Determine the (X, Y) coordinate at the center of the cell enclosing the given text.  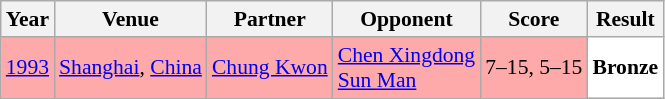
Chen Xingdong Sun Man (406, 68)
Result (625, 19)
Year (28, 19)
Score (534, 19)
Partner (270, 19)
7–15, 5–15 (534, 68)
1993 (28, 68)
Venue (130, 19)
Opponent (406, 19)
Bronze (625, 68)
Shanghai, China (130, 68)
Chung Kwon (270, 68)
